Scan for the cell matching the given text and deliver its (X, Y) coordinate at center. 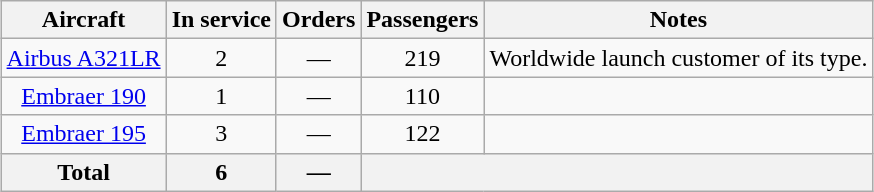
In service (221, 20)
Worldwide launch customer of its type. (678, 58)
Aircraft (84, 20)
6 (221, 172)
Passengers (422, 20)
110 (422, 96)
Embraer 195 (84, 134)
Airbus A321LR (84, 58)
122 (422, 134)
Embraer 190 (84, 96)
2 (221, 58)
Orders (318, 20)
219 (422, 58)
3 (221, 134)
1 (221, 96)
Total (84, 172)
Notes (678, 20)
